Output the [x, y] coordinate of the center of the cell containing the given text.  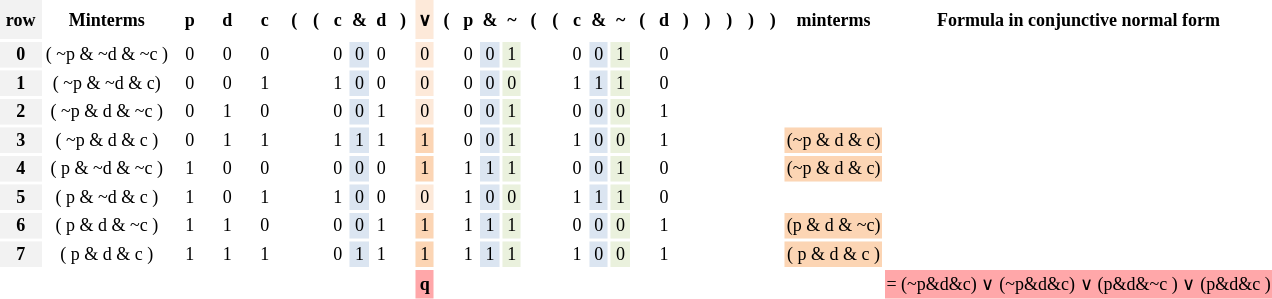
( ~p & d & c ) [106, 141]
3 [20, 141]
7 [20, 255]
= (~p&d&c) ∨ (~p&d&c) ∨ (p&d&~c ) ∨ (p&d&c ) [1078, 284]
( p & d & ~c ) [106, 226]
4 [20, 169]
5 [20, 197]
( p & ~d & c ) [106, 197]
( ~p & d & ~c ) [106, 112]
row [20, 20]
6 [20, 226]
( ~p & ~d & ~c ) [106, 55]
∨ [424, 20]
Formula in conjunctive normal form [1078, 20]
q [424, 284]
( p & ~d & ~c ) [106, 169]
minterms [834, 20]
Minterms [106, 20]
2 [20, 112]
(p & d & ~c) [834, 226]
( ~p & ~d & c) [106, 83]
